Return (X, Y) of the center of cell containing provided text 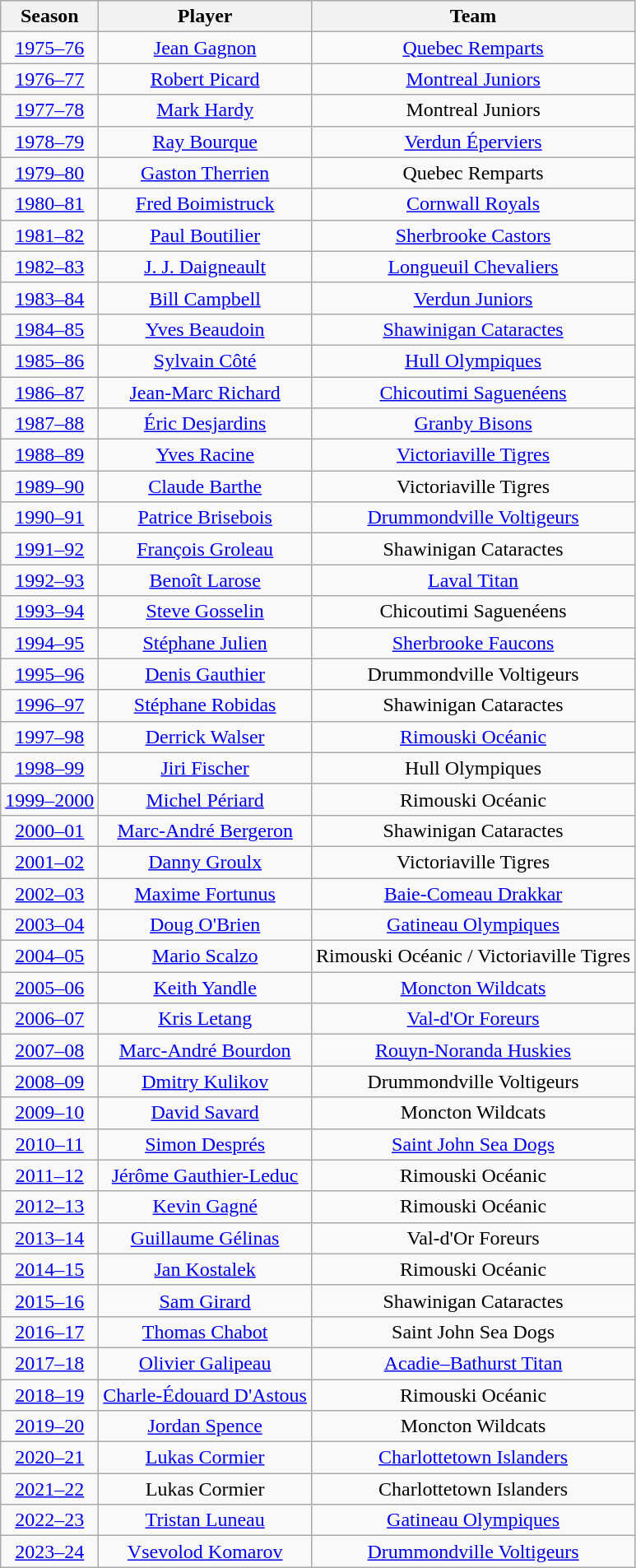
Éric Desjardins (206, 424)
Acadie–Bathurst Titan (472, 1363)
Longueuil Chevaliers (472, 267)
Jean Gagnon (206, 48)
Simon Després (206, 1144)
1998–99 (49, 768)
1992–93 (49, 580)
2002–03 (49, 893)
J. J. Daigneault (206, 267)
Olivier Galipeau (206, 1363)
1991–92 (49, 549)
1988–89 (49, 455)
1984–85 (49, 329)
Robert Picard (206, 79)
1989–90 (49, 486)
2005–06 (49, 988)
Verdun Éperviers (472, 142)
1999–2000 (49, 799)
Benoît Larose (206, 580)
Yves Beaudoin (206, 329)
2004–05 (49, 956)
Claude Barthe (206, 486)
Verdun Juniors (472, 298)
2019–20 (49, 1426)
Fred Boimistruck (206, 204)
1976–77 (49, 79)
Steve Gosselin (206, 612)
1990–91 (49, 518)
Paul Boutilier (206, 235)
2021–22 (49, 1489)
2014–15 (49, 1269)
1983–84 (49, 298)
Baie-Comeau Drakkar (472, 893)
Team (472, 16)
Cornwall Royals (472, 204)
Marc-André Bourdon (206, 1050)
2001–02 (49, 862)
1981–82 (49, 235)
1978–79 (49, 142)
Yves Racine (206, 455)
1975–76 (49, 48)
2003–04 (49, 925)
1993–94 (49, 612)
2023–24 (49, 1552)
1982–83 (49, 267)
Sylvain Côté (206, 361)
1987–88 (49, 424)
Gaston Therrien (206, 173)
Jean-Marc Richard (206, 393)
Doug O'Brien (206, 925)
Mark Hardy (206, 110)
Season (49, 16)
Maxime Fortunus (206, 893)
Stéphane Julien (206, 643)
2009–10 (49, 1113)
Laval Titan (472, 580)
François Groleau (206, 549)
Jan Kostalek (206, 1269)
2016–17 (49, 1332)
2020–21 (49, 1458)
Stéphane Robidas (206, 705)
Tristan Luneau (206, 1520)
2011–12 (49, 1175)
2010–11 (49, 1144)
Guillaume Gélinas (206, 1238)
1997–98 (49, 737)
2008–09 (49, 1082)
Dmitry Kulikov (206, 1082)
Sam Girard (206, 1300)
2000–01 (49, 831)
Ray Bourque (206, 142)
1980–81 (49, 204)
Danny Groulx (206, 862)
2015–16 (49, 1300)
Mario Scalzo (206, 956)
Marc-André Bergeron (206, 831)
Vsevolod Komarov (206, 1552)
Jérôme Gauthier-Leduc (206, 1175)
Kris Letang (206, 1019)
Denis Gauthier (206, 674)
1986–87 (49, 393)
2007–08 (49, 1050)
Player (206, 16)
Kevin Gagné (206, 1207)
Sherbrooke Faucons (472, 643)
Bill Campbell (206, 298)
Michel Périard (206, 799)
Rimouski Océanic / Victoriaville Tigres (472, 956)
2017–18 (49, 1363)
1996–97 (49, 705)
Charle-Édouard D'Astous (206, 1395)
2018–19 (49, 1395)
Patrice Brisebois (206, 518)
1977–78 (49, 110)
1979–80 (49, 173)
Jordan Spence (206, 1426)
Sherbrooke Castors (472, 235)
Thomas Chabot (206, 1332)
Granby Bisons (472, 424)
Derrick Walser (206, 737)
Jiri Fischer (206, 768)
2012–13 (49, 1207)
2022–23 (49, 1520)
1994–95 (49, 643)
1995–96 (49, 674)
2006–07 (49, 1019)
Keith Yandle (206, 988)
1985–86 (49, 361)
2013–14 (49, 1238)
David Savard (206, 1113)
Rouyn-Noranda Huskies (472, 1050)
